Locate the cell with the specified text and output its (x, y) center coordinate. 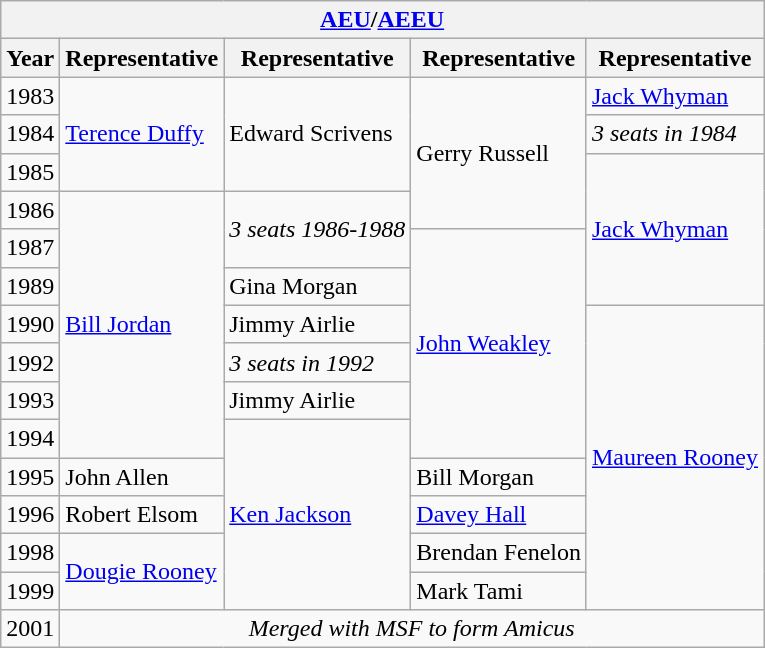
1996 (30, 515)
1999 (30, 591)
1998 (30, 553)
1984 (30, 134)
Brendan Fenelon (499, 553)
John Allen (142, 477)
Edward Scrivens (318, 134)
1987 (30, 248)
Dougie Rooney (142, 572)
1985 (30, 172)
1995 (30, 477)
1994 (30, 438)
Year (30, 58)
Gina Morgan (318, 286)
Bill Jordan (142, 324)
2001 (30, 629)
Bill Morgan (499, 477)
Davey Hall (499, 515)
1993 (30, 400)
Maureen Rooney (674, 457)
Merged with MSF to form Amicus (412, 629)
3 seats in 1992 (318, 362)
3 seats in 1984 (674, 134)
Terence Duffy (142, 134)
AEU/AEEU (382, 20)
3 seats 1986-1988 (318, 229)
1983 (30, 96)
Mark Tami (499, 591)
Ken Jackson (318, 514)
1989 (30, 286)
John Weakley (499, 343)
1992 (30, 362)
1986 (30, 210)
1990 (30, 324)
Robert Elsom (142, 515)
Gerry Russell (499, 153)
